Output the (X, Y) coordinate of the center of the cell containing the given text.  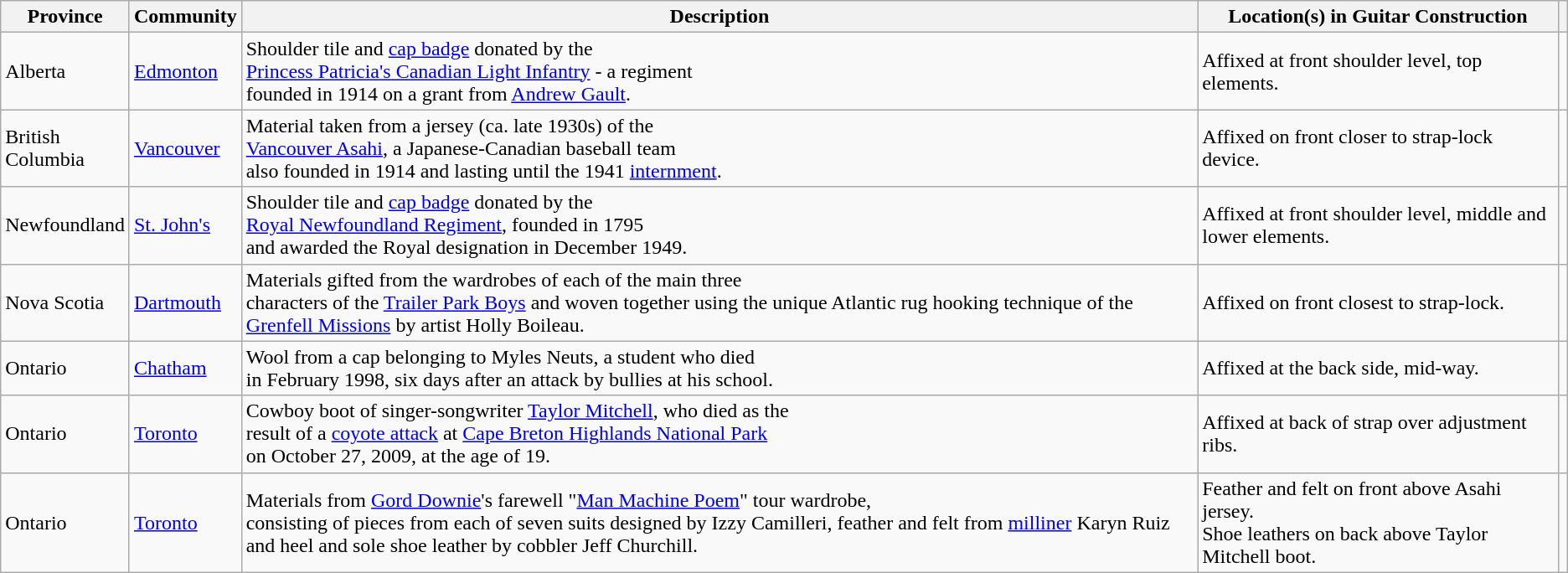
Affixed at front shoulder level, top elements. (1378, 71)
Chatham (185, 369)
Nova Scotia (65, 302)
Alberta (65, 71)
Location(s) in Guitar Construction (1378, 17)
BritishColumbia (65, 148)
Shoulder tile and cap badge donated by theRoyal Newfoundland Regiment, founded in 1795and awarded the Royal designation in December 1949. (720, 225)
Affixed on front closer to strap-lock device. (1378, 148)
Vancouver (185, 148)
Dartmouth (185, 302)
Edmonton (185, 71)
Province (65, 17)
Affixed at back of strap over adjustment ribs. (1378, 434)
Feather and felt on front above Asahi jersey.Shoe leathers on back above Taylor Mitchell boot. (1378, 523)
Description (720, 17)
Wool from a cap belonging to Myles Neuts, a student who diedin February 1998, six days after an attack by bullies at his school. (720, 369)
Affixed on front closest to strap-lock. (1378, 302)
Affixed at the back side, mid-way. (1378, 369)
Shoulder tile and cap badge donated by thePrincess Patricia's Canadian Light Infantry - a regimentfounded in 1914 on a grant from Andrew Gault. (720, 71)
St. John's (185, 225)
Newfoundland (65, 225)
Community (185, 17)
Affixed at front shoulder level, middle and lower elements. (1378, 225)
